Pinpoint the cell where the given text exists, returning its (X, Y) midpoint coordinate. 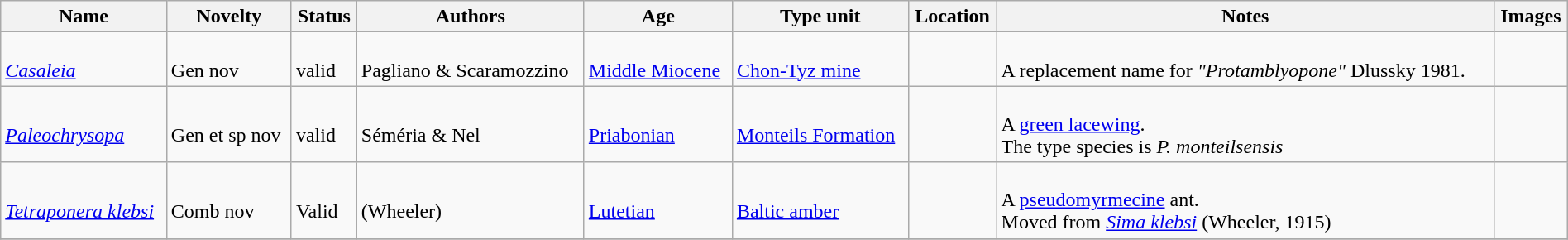
Priabonian (658, 124)
Chon-Tyz mine (820, 60)
Paleochrysopa (84, 124)
Gen et sp nov (228, 124)
Gen nov (228, 60)
Type unit (820, 17)
Age (658, 17)
A pseudomyrmecine ant. Moved from Sima klebsi (Wheeler, 1915) (1245, 200)
Middle Miocene (658, 60)
Location (953, 17)
A replacement name for "Protamblyopone" Dlussky 1981. (1245, 60)
Pagliano & Scaramozzino (470, 60)
Authors (470, 17)
(Wheeler) (470, 200)
Séméria & Nel (470, 124)
Status (324, 17)
Monteils Formation (820, 124)
Lutetian (658, 200)
Notes (1245, 17)
Novelty (228, 17)
Tetraponera klebsi (84, 200)
A green lacewing. The type species is P. monteilsensis (1245, 124)
Casaleia (84, 60)
Valid (324, 200)
Comb nov (228, 200)
Name (84, 17)
Baltic amber (820, 200)
Images (1530, 17)
